Scan for the cell matching the given text and deliver its [x, y] coordinate at center. 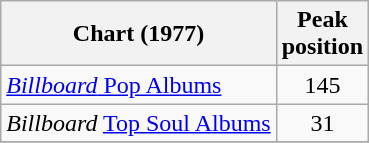
Billboard Top Soul Albums [138, 123]
Peakposition [322, 34]
Billboard Pop Albums [138, 85]
145 [322, 85]
31 [322, 123]
Chart (1977) [138, 34]
